Extract the (X, Y) coordinate from the center of the cell holding the provided text.  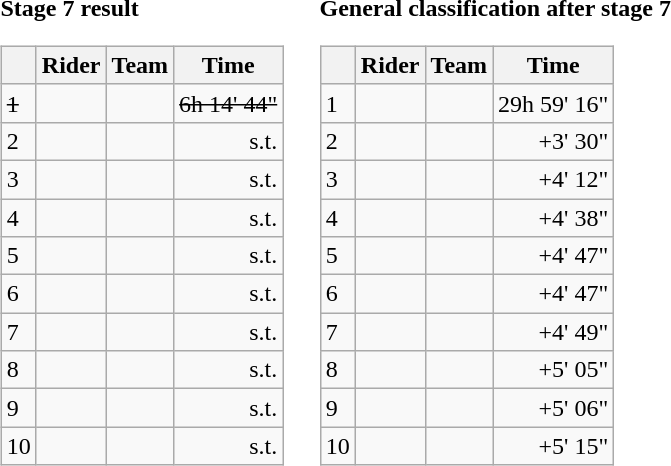
+5' 15" (554, 446)
29h 59' 16" (554, 103)
6h 14' 44" (228, 103)
+4' 38" (554, 217)
+5' 06" (554, 408)
+3' 30" (554, 141)
+5' 05" (554, 370)
+4' 49" (554, 332)
+4' 12" (554, 179)
